Capture the cell that displays the provided text and extract its [x, y] central coordinate. 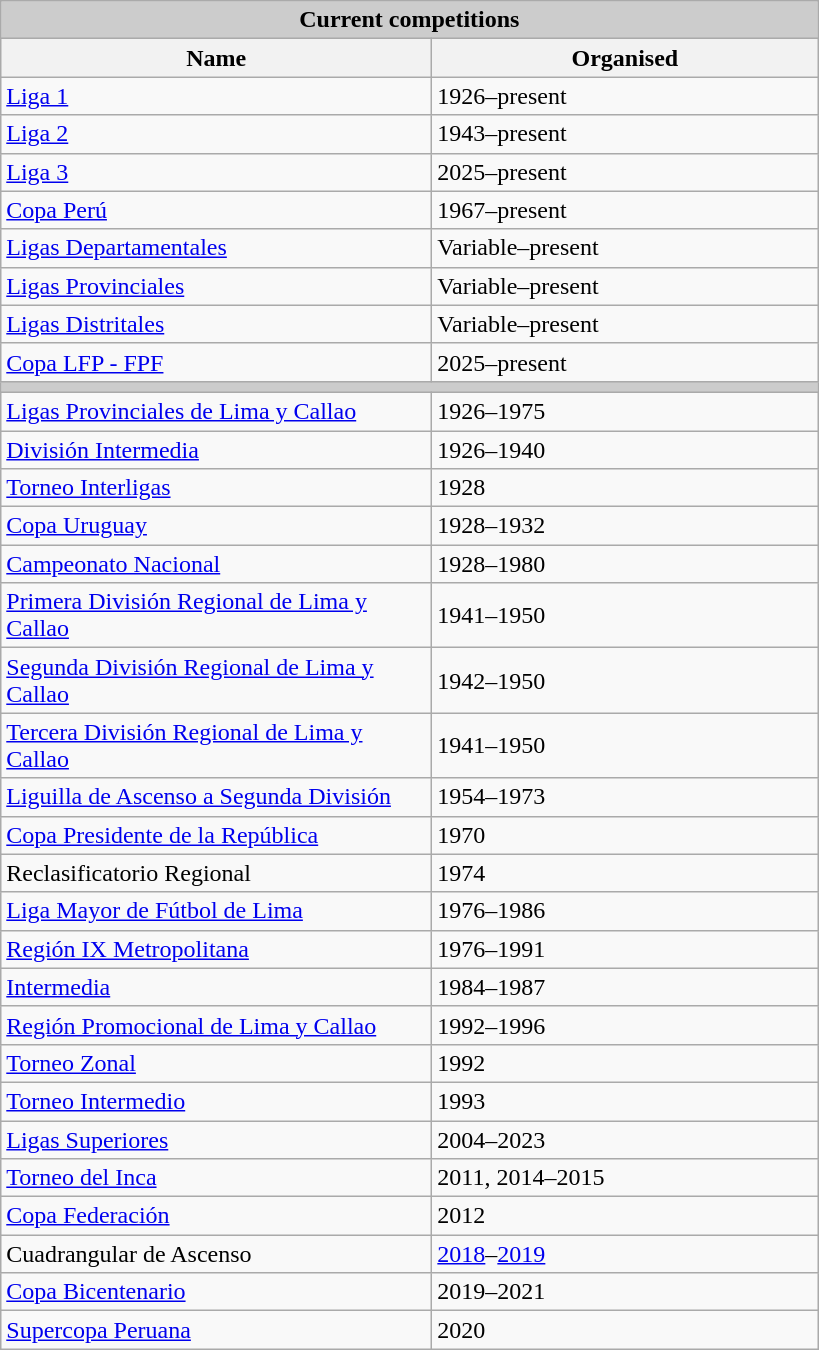
Región IX Metropolitana [216, 949]
Organised [625, 58]
2018–2019 [625, 1254]
Ligas Provinciales de Lima y Callao [216, 411]
Primera División Regional de Lima y Callao [216, 616]
Liga 2 [216, 134]
2004–2023 [625, 1139]
Copa Perú [216, 210]
Name [216, 58]
Liga Mayor de Fútbol de Lima [216, 911]
1942–1950 [625, 680]
Copa LFP - FPF [216, 362]
1943–present [625, 134]
2020 [625, 1330]
Ligas Departamentales [216, 248]
2019–2021 [625, 1292]
1976–1986 [625, 911]
Cuadrangular de Ascenso [216, 1254]
1974 [625, 873]
1926–1975 [625, 411]
Ligas Distritales [216, 324]
1984–1987 [625, 987]
Current competitions [410, 20]
Copa Uruguay [216, 526]
1926–present [625, 96]
Torneo Interligas [216, 488]
1976–1991 [625, 949]
1970 [625, 835]
Supercopa Peruana [216, 1330]
Liga 3 [216, 172]
Intermedia [216, 987]
Copa Bicentenario [216, 1292]
1992–1996 [625, 1025]
División Intermedia [216, 449]
1926–1940 [625, 449]
1967–present [625, 210]
1954–1973 [625, 797]
2011, 2014–2015 [625, 1178]
1928–1980 [625, 564]
Copa Presidente de la República [216, 835]
Segunda División Regional de Lima y Callao [216, 680]
Liguilla de Ascenso a Segunda División [216, 797]
1993 [625, 1101]
Campeonato Nacional [216, 564]
1928–1932 [625, 526]
Tercera División Regional de Lima y Callao [216, 746]
Torneo Zonal [216, 1063]
Región Promocional de Lima y Callao [216, 1025]
1928 [625, 488]
Liga 1 [216, 96]
Ligas Provinciales [216, 286]
2012 [625, 1216]
Torneo del Inca [216, 1178]
Torneo Intermedio [216, 1101]
1992 [625, 1063]
Ligas Superiores [216, 1139]
Copa Federación [216, 1216]
Reclasificatorio Regional [216, 873]
